Identify which cell holds the provided text, then report its (x, y) central coordinate. 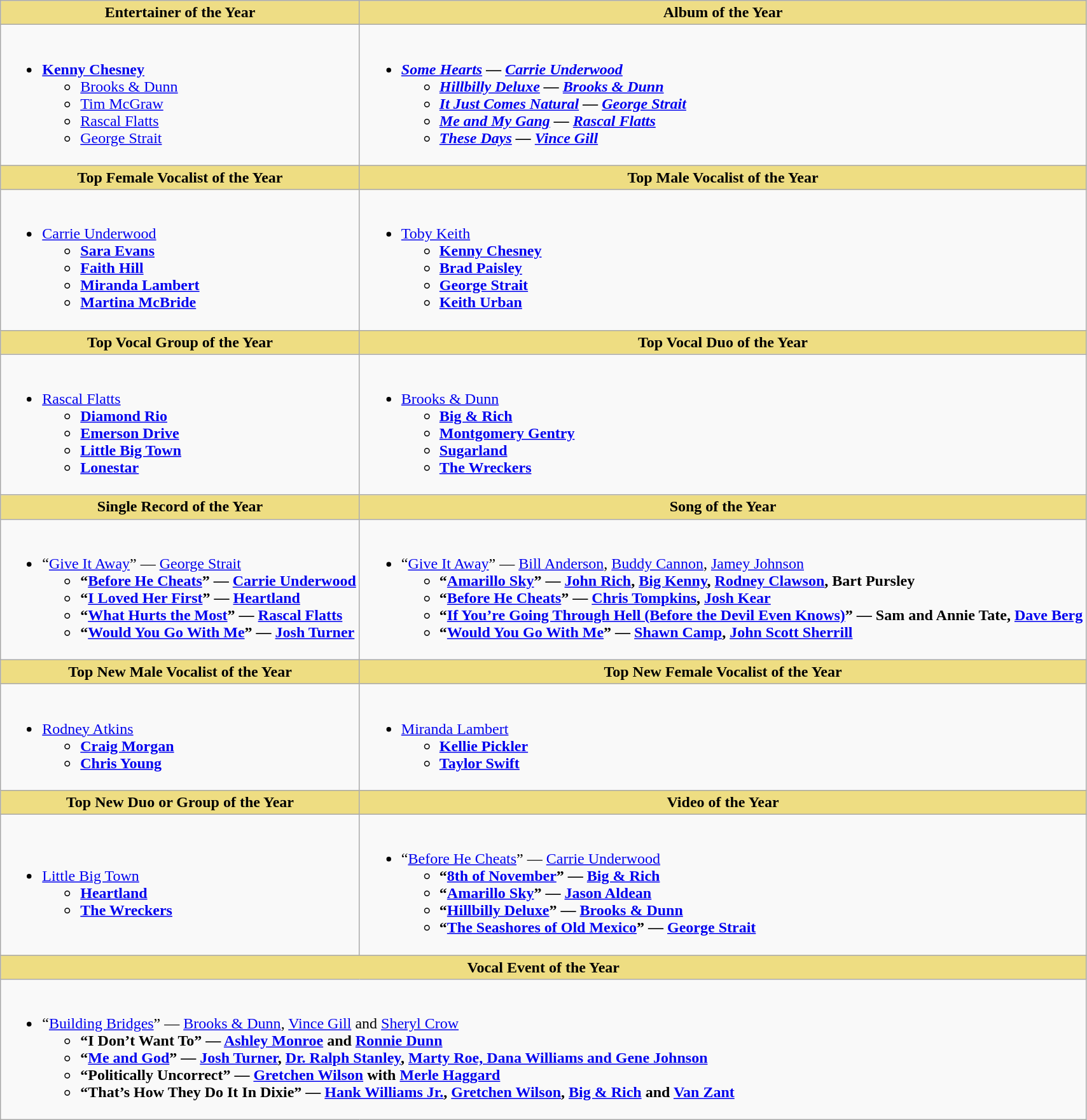
Vocal Event of the Year (543, 967)
Top New Female Vocalist of the Year (723, 672)
Top Vocal Group of the Year (181, 342)
Kenny ChesneyBrooks & DunnTim McGrawRascal FlattsGeorge Strait (181, 95)
Top New Male Vocalist of the Year (181, 672)
Top New Duo or Group of the Year (181, 802)
Top Female Vocalist of the Year (181, 177)
Top Vocal Duo of the Year (723, 342)
Video of the Year (723, 802)
Miranda LambertKellie PicklerTaylor Swift (723, 736)
Top Male Vocalist of the Year (723, 177)
Entertainer of the Year (181, 13)
Song of the Year (723, 507)
Rodney AtkinsCraig MorganChris Young (181, 736)
Little Big TownHeartlandThe Wreckers (181, 884)
Album of the Year (723, 13)
Rascal FlattsDiamond RioEmerson DriveLittle Big TownLonestar (181, 425)
Single Record of the Year (181, 507)
Carrie UnderwoodSara EvansFaith HillMiranda LambertMartina McBride (181, 259)
Toby KeithKenny ChesneyBrad PaisleyGeorge StraitKeith Urban (723, 259)
Brooks & DunnBig & RichMontgomery GentrySugarlandThe Wreckers (723, 425)
